Scan for the cell matching the given text and deliver its (x, y) coordinate at center. 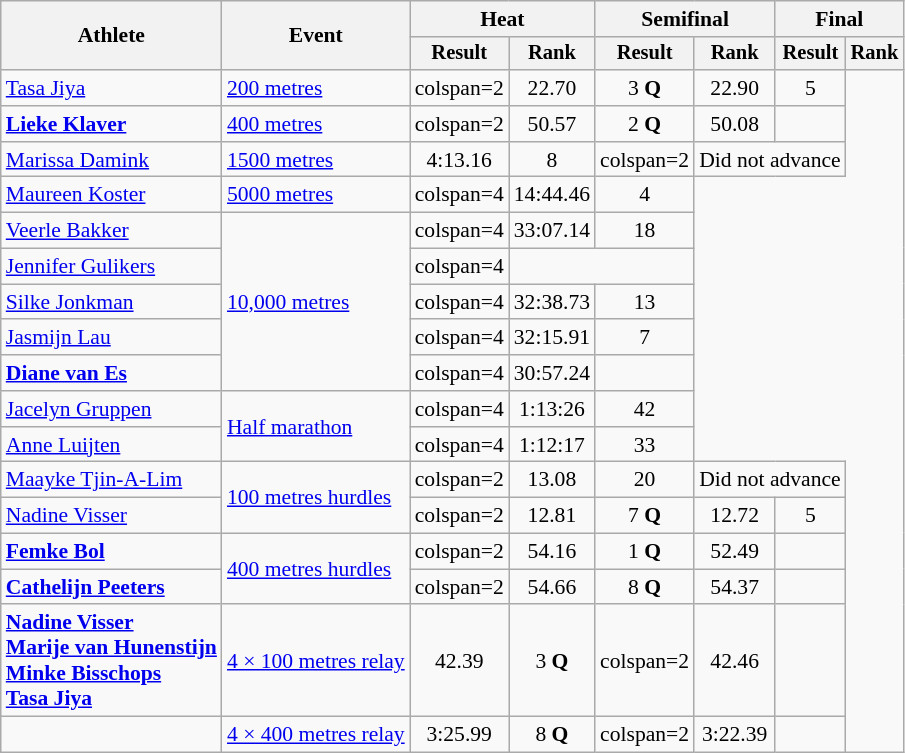
Jasmijn Lau (112, 338)
22.90 (734, 88)
22.70 (552, 88)
400 metres (316, 124)
2 Q (644, 124)
Semifinal (685, 19)
3:25.99 (460, 735)
Final (839, 19)
Tasa Jiya (112, 88)
42 (644, 409)
54.66 (552, 587)
Veerle Bakker (112, 231)
42.46 (734, 661)
50.08 (734, 124)
8 (552, 160)
4 (644, 195)
4:13.16 (460, 160)
100 metres hurdles (316, 498)
54.37 (734, 587)
Diane van Es (112, 373)
1500 metres (316, 160)
13.08 (552, 480)
18 (644, 231)
Jennifer Gulikers (112, 267)
32:15.91 (552, 338)
52.49 (734, 552)
Nadine Visser (112, 516)
12.72 (734, 516)
4 × 400 metres relay (316, 735)
14:44.46 (552, 195)
4 × 100 metres relay (316, 661)
20 (644, 480)
Nadine VisserMarije van HunenstijnMinke BisschopsTasa Jiya (112, 661)
Femke Bol (112, 552)
Event (316, 36)
33 (644, 445)
Half marathon (316, 426)
7 (644, 338)
33:07.14 (552, 231)
50.57 (552, 124)
Lieke Klaver (112, 124)
10,000 metres (316, 302)
Athlete (112, 36)
Jacelyn Gruppen (112, 409)
7 Q (644, 516)
Heat (502, 19)
5000 metres (316, 195)
Cathelijn Peeters (112, 587)
400 metres hurdles (316, 570)
1 Q (644, 552)
3:22.39 (734, 735)
1:13:26 (552, 409)
Maureen Koster (112, 195)
Anne Luijten (112, 445)
Silke Jonkman (112, 302)
Maayke Tjin-A-Lim (112, 480)
200 metres (316, 88)
Marissa Damink (112, 160)
30:57.24 (552, 373)
54.16 (552, 552)
32:38.73 (552, 302)
12.81 (552, 516)
1:12:17 (552, 445)
42.39 (460, 661)
13 (644, 302)
